Pinpoint the cell where the given text exists, returning its (X, Y) midpoint coordinate. 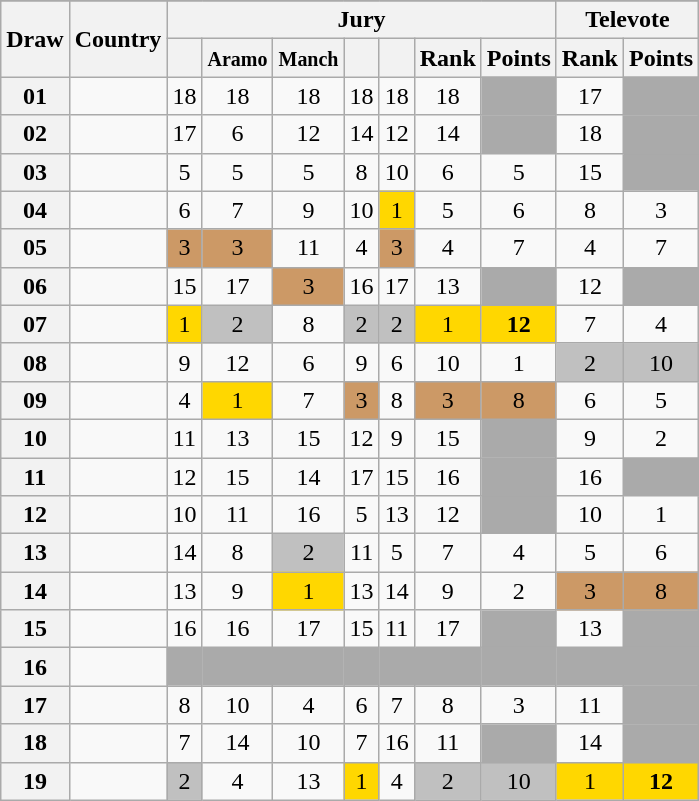
05 (35, 248)
08 (35, 362)
19 (35, 781)
02 (35, 134)
Draw (35, 39)
09 (35, 400)
04 (35, 210)
Jury (362, 20)
Manch (308, 58)
Aramo (238, 58)
01 (35, 96)
Country (118, 39)
Televote (627, 20)
06 (35, 286)
03 (35, 172)
07 (35, 324)
